Locate the cell with the specified text and output its (X, Y) center coordinate. 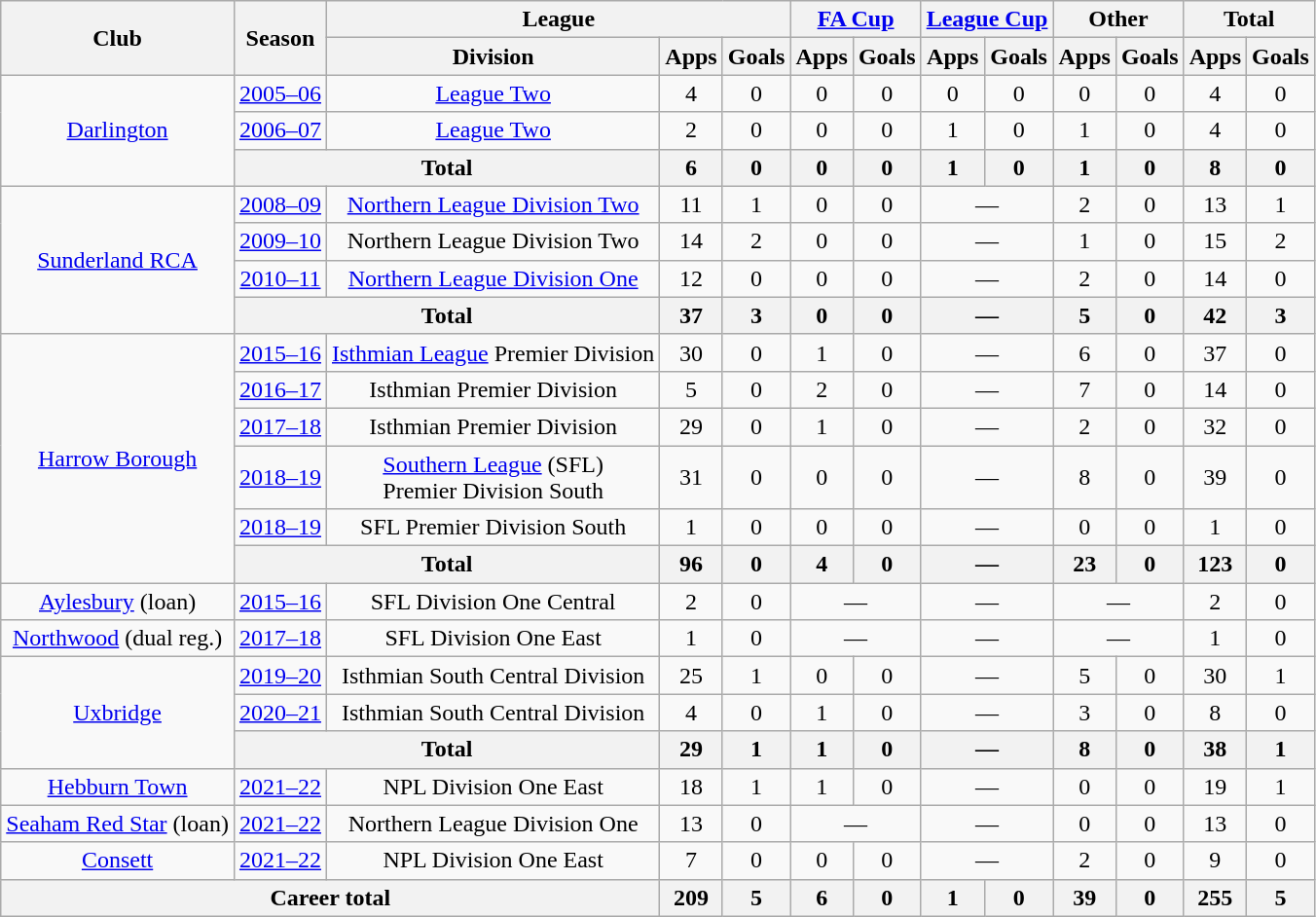
42 (1215, 315)
2006–07 (280, 130)
FA Cup (856, 19)
League (559, 19)
38 (1215, 750)
Other (1118, 19)
Consett (118, 861)
25 (691, 676)
Southern League (SFL)Premier Division South (493, 477)
18 (691, 787)
2009–10 (280, 241)
Northwood (dual reg.) (118, 639)
2008–09 (280, 204)
League Cup (987, 19)
Seaham Red Star (loan) (118, 824)
12 (691, 278)
Sunderland RCA (118, 260)
Darlington (118, 130)
Season (280, 38)
23 (1084, 565)
11 (691, 204)
Aylesbury (loan) (118, 602)
2019–20 (280, 676)
32 (1215, 426)
209 (691, 898)
Hebburn Town (118, 787)
Club (118, 38)
31 (691, 477)
Uxbridge (118, 713)
2005–06 (280, 93)
2010–11 (280, 278)
2016–17 (280, 389)
96 (691, 565)
19 (1215, 787)
15 (1215, 241)
Harrow Borough (118, 458)
255 (1215, 898)
123 (1215, 565)
9 (1215, 861)
SFL Division One Central (493, 602)
SFL Division One East (493, 639)
Career total (331, 898)
SFL Premier Division South (493, 528)
2020–21 (280, 713)
Isthmian League Premier Division (493, 352)
Division (493, 56)
